Capture the cell that displays the provided text and extract its [X, Y] central coordinate. 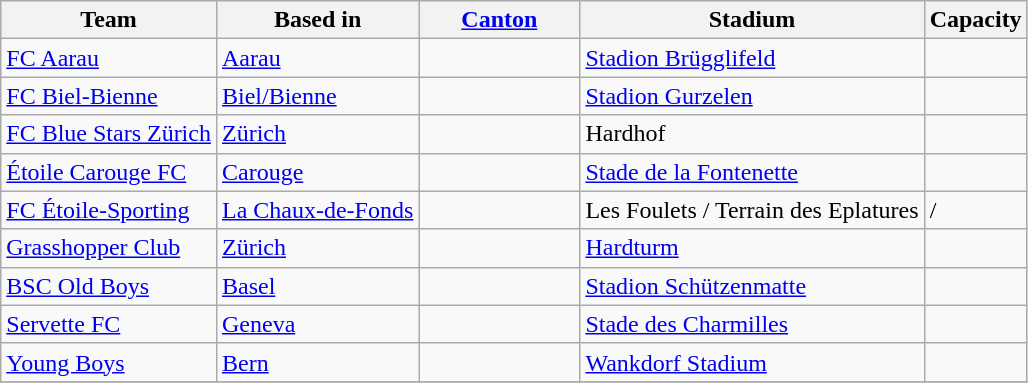
Geneva [317, 324]
FC Blue Stars Zürich [109, 134]
FC Étoile-Sporting [109, 210]
Les Foulets / Terrain des Eplatures [752, 210]
Canton [500, 20]
Stadium [752, 20]
Team [109, 20]
Hardhof [752, 134]
Stade des Charmilles [752, 324]
/ [976, 210]
Servette FC [109, 324]
Basel [317, 286]
Stadion Gurzelen [752, 96]
Bern [317, 362]
Stadion Schützenmatte [752, 286]
Stadion Brügglifeld [752, 58]
La Chaux-de-Fonds [317, 210]
FC Biel-Bienne [109, 96]
Étoile Carouge FC [109, 172]
Aarau [317, 58]
Biel/Bienne [317, 96]
FC Aarau [109, 58]
BSC Old Boys [109, 286]
Capacity [976, 20]
Stade de la Fontenette [752, 172]
Based in [317, 20]
Wankdorf Stadium [752, 362]
Grasshopper Club [109, 248]
Young Boys [109, 362]
Carouge [317, 172]
Hardturm [752, 248]
